Find where the given text appears and provide that cell's center as (x, y) coordinate. 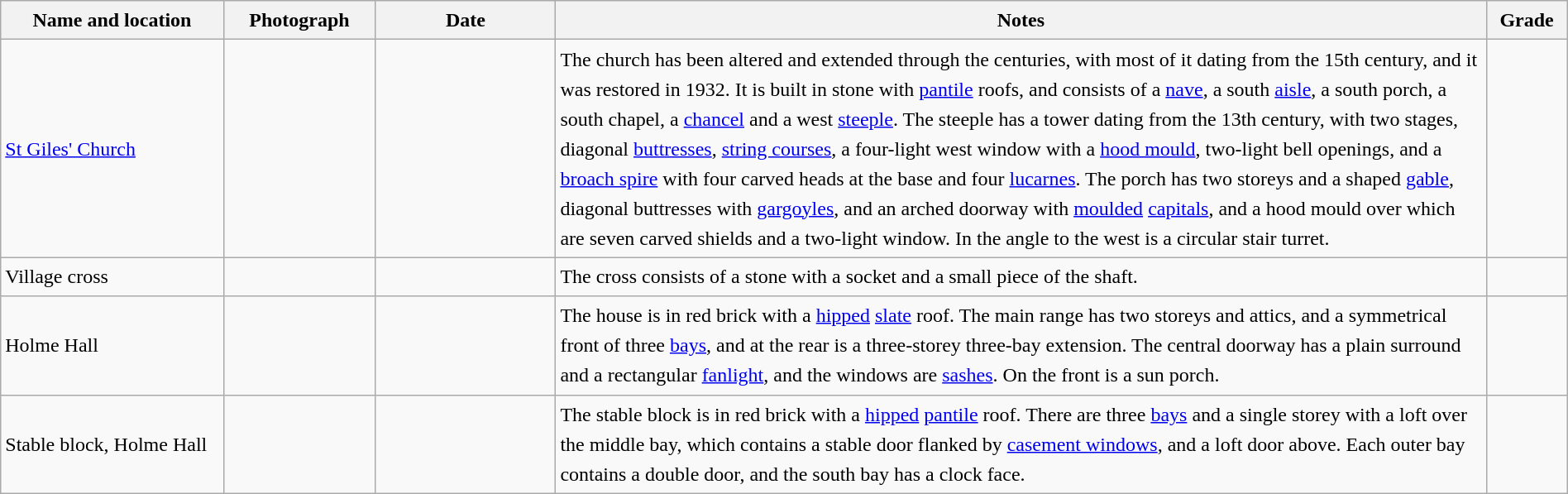
Grade (1527, 20)
Photograph (299, 20)
Date (466, 20)
St Giles' Church (112, 149)
Notes (1021, 20)
Stable block, Holme Hall (112, 444)
Village cross (112, 276)
Holme Hall (112, 346)
The cross consists of a stone with a socket and a small piece of the shaft. (1021, 276)
Name and location (112, 20)
